Extract the (X, Y) coordinate from the center of the cell holding the provided text.  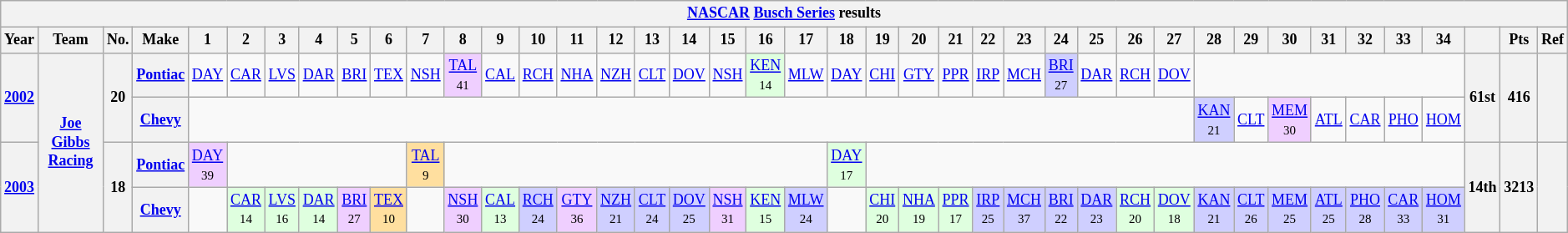
Ref (1553, 40)
NZH21 (616, 210)
MCH (1024, 75)
26 (1136, 40)
31 (1328, 40)
HOM (1444, 120)
Team (70, 40)
NASCAR Busch Series results (784, 13)
No. (119, 40)
HOM31 (1444, 210)
NZH (616, 75)
ATL (1328, 120)
1 (208, 40)
DAR23 (1097, 210)
CHI20 (883, 210)
PHO (1404, 120)
DAY39 (208, 165)
29 (1251, 40)
DAY17 (847, 165)
24 (1060, 40)
LVS16 (282, 210)
22 (989, 40)
8 (463, 40)
RCH20 (1136, 210)
7 (426, 40)
6 (389, 40)
DAR14 (319, 210)
Year (20, 40)
25 (1097, 40)
KEN14 (766, 75)
GTY (919, 75)
MEM25 (1290, 210)
2002 (20, 97)
CHI (883, 75)
5 (354, 40)
Joe Gibbs Racing (70, 142)
416 (1520, 97)
MLW24 (807, 210)
PPR17 (955, 210)
NSH30 (463, 210)
CAR14 (246, 210)
30 (1290, 40)
10 (538, 40)
3213 (1520, 187)
PHO28 (1365, 210)
23 (1024, 40)
TEX (389, 75)
33 (1404, 40)
61st (1483, 97)
16 (766, 40)
MEM30 (1290, 120)
Pts (1520, 40)
2003 (20, 187)
IRP25 (989, 210)
19 (883, 40)
11 (577, 40)
BRI (354, 75)
21 (955, 40)
12 (616, 40)
14th (1483, 187)
DOV25 (689, 210)
14 (689, 40)
27 (1174, 40)
LVS (282, 75)
34 (1444, 40)
GTY36 (577, 210)
TAL9 (426, 165)
NHA (577, 75)
4 (319, 40)
CLT26 (1251, 210)
15 (728, 40)
32 (1365, 40)
PPR (955, 75)
RCH24 (538, 210)
28 (1214, 40)
TAL41 (463, 75)
TEX10 (389, 210)
MCH37 (1024, 210)
BRI22 (1060, 210)
3 (282, 40)
9 (501, 40)
CLT24 (651, 210)
NSH31 (728, 210)
MLW (807, 75)
IRP (989, 75)
Make (160, 40)
CAL (501, 75)
13 (651, 40)
17 (807, 40)
KEN15 (766, 210)
CAL13 (501, 210)
CAR33 (1404, 210)
NHA19 (919, 210)
2 (246, 40)
ATL25 (1328, 210)
DOV18 (1174, 210)
